From the cell containing the given text, extract its center point as [X, Y] coordinate. 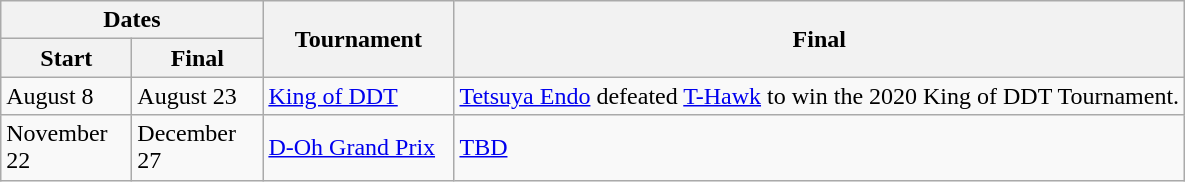
Tetsuya Endo defeated T-Hawk to win the 2020 King of DDT Tournament. [820, 96]
Tournament [358, 39]
TBD [820, 148]
November 22 [66, 148]
Start [66, 58]
Dates [132, 20]
August 23 [198, 96]
December 27 [198, 148]
King of DDT [358, 96]
August 8 [66, 96]
D-Oh Grand Prix [358, 148]
